Provide the (x, y) coordinate of the cell's center where the given text is located.  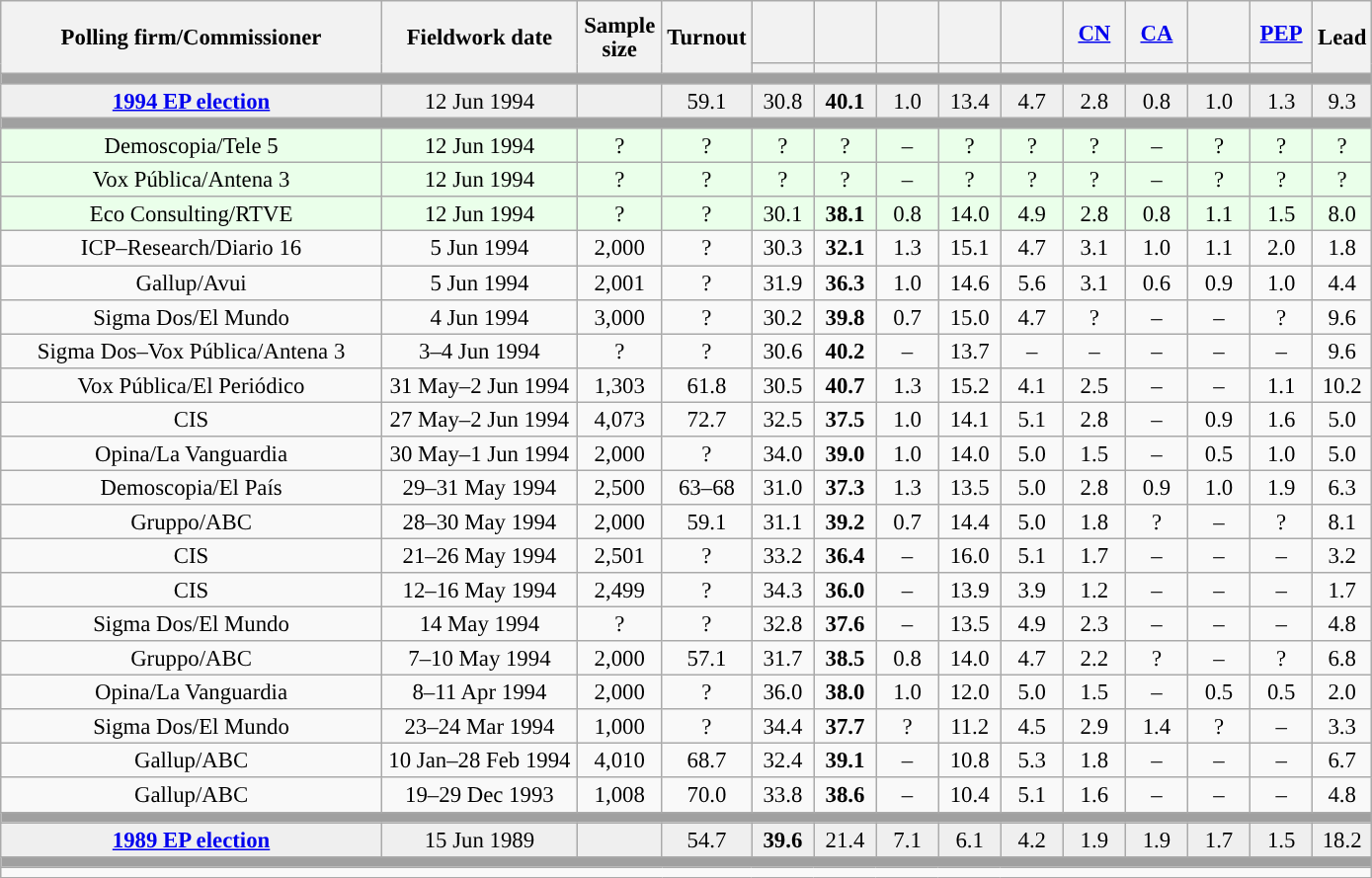
37.5 (846, 419)
CN (1094, 32)
7.1 (907, 839)
2,001 (619, 282)
27 May–2 Jun 1994 (479, 419)
15.0 (970, 316)
40.1 (846, 101)
Lead (1342, 38)
ICP–Research/Diario 16 (192, 249)
6.8 (1342, 658)
30.2 (782, 316)
6.7 (1342, 760)
3.2 (1342, 555)
0.6 (1156, 282)
38.5 (846, 658)
16.0 (970, 555)
5.6 (1031, 282)
37.7 (846, 727)
2.5 (1094, 385)
4.4 (1342, 282)
2.3 (1094, 624)
3–4 Jun 1994 (479, 352)
14.1 (970, 419)
Turnout (707, 38)
31.9 (782, 282)
38.0 (846, 693)
15.2 (970, 385)
36.3 (846, 282)
Sigma Dos–Vox Pública/Antena 3 (192, 352)
39.0 (846, 454)
12.0 (970, 693)
32.8 (782, 624)
39.1 (846, 760)
30.3 (782, 249)
30.5 (782, 385)
PEP (1282, 32)
9.3 (1342, 101)
18.2 (1342, 839)
4.5 (1031, 727)
13.7 (970, 352)
3,000 (619, 316)
39.2 (846, 521)
1.2 (1094, 591)
61.8 (707, 385)
14 May 1994 (479, 624)
6.1 (970, 839)
2,499 (619, 591)
4,010 (619, 760)
8.1 (1342, 521)
68.7 (707, 760)
32.5 (782, 419)
40.2 (846, 352)
Demoscopia/Tele 5 (192, 146)
Eco Consulting/RTVE (192, 215)
10.2 (1342, 385)
3.9 (1031, 591)
Fieldwork date (479, 38)
31.7 (782, 658)
30 May–1 Jun 1994 (479, 454)
Demoscopia/El País (192, 488)
Vox Pública/El Periódico (192, 385)
57.1 (707, 658)
CA (1156, 32)
2,500 (619, 488)
8–11 Apr 1994 (479, 693)
37.6 (846, 624)
11.2 (970, 727)
Polling firm/Commissioner (192, 38)
15 Jun 1989 (479, 839)
1,303 (619, 385)
72.7 (707, 419)
30.1 (782, 215)
4.1 (1031, 385)
32.4 (782, 760)
31 May–2 Jun 1994 (479, 385)
28–30 May 1994 (479, 521)
31.1 (782, 521)
36.4 (846, 555)
39.6 (782, 839)
31.0 (782, 488)
33.2 (782, 555)
34.3 (782, 591)
4.2 (1031, 839)
38.1 (846, 215)
40.7 (846, 385)
8.0 (1342, 215)
30.6 (782, 352)
7–10 May 1994 (479, 658)
1,000 (619, 727)
38.6 (846, 796)
1,008 (619, 796)
12–16 May 1994 (479, 591)
63–68 (707, 488)
1994 EP election (192, 101)
13.9 (970, 591)
13.4 (970, 101)
2.9 (1094, 727)
33.8 (782, 796)
32.1 (846, 249)
21–26 May 1994 (479, 555)
14.4 (970, 521)
2.2 (1094, 658)
23–24 Mar 1994 (479, 727)
54.7 (707, 839)
70.0 (707, 796)
10 Jan–28 Feb 1994 (479, 760)
3.3 (1342, 727)
37.3 (846, 488)
4,073 (619, 419)
5.3 (1031, 760)
6.3 (1342, 488)
34.4 (782, 727)
21.4 (846, 839)
Vox Pública/Antena 3 (192, 180)
2,501 (619, 555)
10.4 (970, 796)
Gallup/Avui (192, 282)
29–31 May 1994 (479, 488)
34.0 (782, 454)
Sample size (619, 38)
4 Jun 1994 (479, 316)
15.1 (970, 249)
19–29 Dec 1993 (479, 796)
30.8 (782, 101)
1989 EP election (192, 839)
39.8 (846, 316)
1.4 (1156, 727)
10.8 (970, 760)
14.6 (970, 282)
